From the cell containing the given text, extract its center point as [X, Y] coordinate. 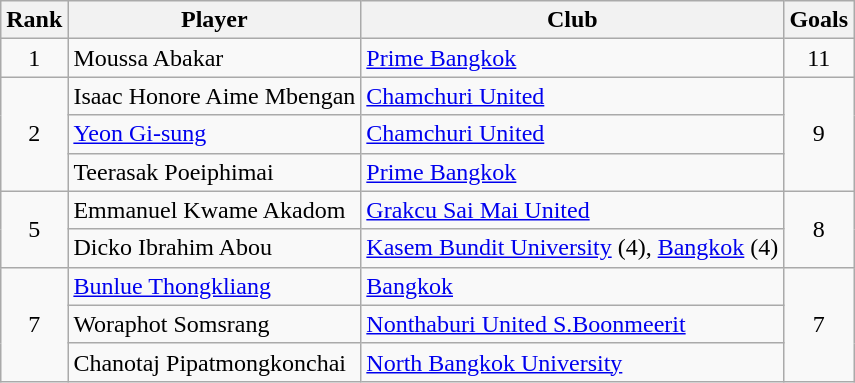
Goals [819, 20]
11 [819, 58]
1 [34, 58]
5 [34, 229]
Dicko Ibrahim Abou [214, 248]
Nonthaburi United S.Boonmeerit [572, 324]
2 [34, 134]
Rank [34, 20]
Club [572, 20]
Isaac Honore Aime Mbengan [214, 96]
North Bangkok University [572, 362]
Bangkok [572, 286]
Bunlue Thongkliang [214, 286]
Emmanuel Kwame Akadom [214, 210]
Kasem Bundit University (4), Bangkok (4) [572, 248]
Yeon Gi-sung [214, 134]
Chanotaj Pipatmongkonchai [214, 362]
Moussa Abakar [214, 58]
Woraphot Somsrang [214, 324]
Teerasak Poeiphimai [214, 172]
9 [819, 134]
Grakcu Sai Mai United [572, 210]
8 [819, 229]
Player [214, 20]
